For the text-containing cell, return its midpoint in (x, y) coordinate format. 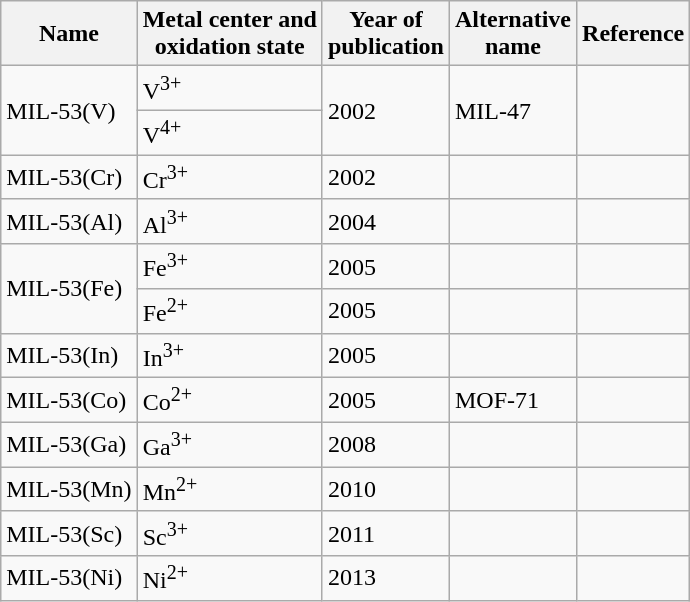
Mn2+ (230, 490)
2010 (386, 490)
V3+ (230, 88)
Al3+ (230, 222)
2013 (386, 578)
Ga3+ (230, 444)
Fe2+ (230, 312)
MIL-53(Al) (69, 222)
V4+ (230, 132)
2004 (386, 222)
In3+ (230, 356)
MOF-71 (512, 400)
MIL-53(Ga) (69, 444)
Sc3+ (230, 534)
MIL-53(In) (69, 356)
Name (69, 34)
Alternativename (512, 34)
Cr3+ (230, 178)
Ni2+ (230, 578)
MIL-53(Sc) (69, 534)
MIL-53(Ni) (69, 578)
2008 (386, 444)
Metal center andoxidation state (230, 34)
MIL-47 (512, 110)
Fe3+ (230, 266)
MIL-53(Fe) (69, 288)
2011 (386, 534)
MIL-53(V) (69, 110)
MIL-53(Co) (69, 400)
Reference (634, 34)
MIL-53(Cr) (69, 178)
MIL-53(Mn) (69, 490)
Year ofpublication (386, 34)
Co2+ (230, 400)
